From the cell containing the given text, extract its center point as [x, y] coordinate. 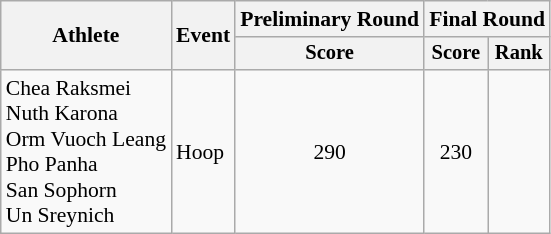
Athlete [86, 36]
Preliminary Round [330, 19]
Final Round [487, 19]
230 [456, 152]
290 [330, 152]
Hoop [203, 152]
Chea RaksmeiNuth Karona Orm Vuoch LeangPho Panha San Sophorn Un Sreynich [86, 152]
Event [203, 36]
Rank [520, 54]
